Search for the cell housing the specified text and yield its (X, Y) center coordinate. 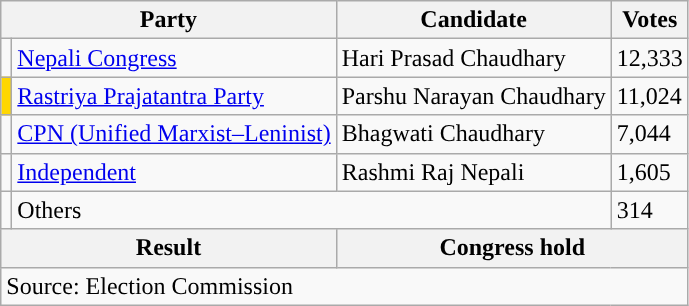
CPN (Unified Marxist–Leninist) (174, 134)
Party (168, 20)
7,044 (650, 134)
Bhagwati Chaudhary (474, 134)
11,024 (650, 96)
Independent (174, 172)
Congress hold (512, 248)
Rashmi Raj Nepali (474, 172)
Candidate (474, 20)
Others (312, 210)
Source: Election Commission (344, 286)
Hari Prasad Chaudhary (474, 58)
1,605 (650, 172)
Nepali Congress (174, 58)
12,333 (650, 58)
314 (650, 210)
Rastriya Prajatantra Party (174, 96)
Parshu Narayan Chaudhary (474, 96)
Votes (650, 20)
Result (168, 248)
